For the text-containing cell, return its midpoint in [x, y] coordinate format. 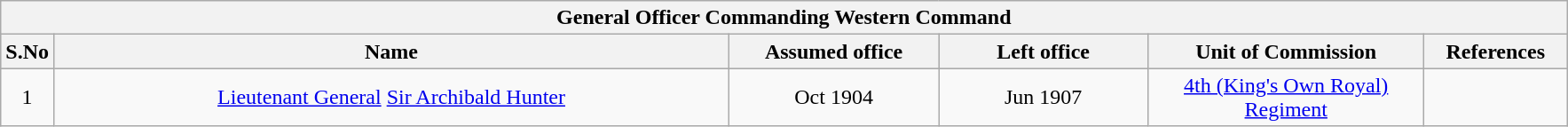
Assumed office [834, 52]
Unit of Commission [1287, 52]
1 [28, 98]
Left office [1044, 52]
References [1496, 52]
Lieutenant General Sir Archibald Hunter [390, 98]
4th (King's Own Royal) Regiment [1287, 98]
General Officer Commanding Western Command [784, 18]
Name [390, 52]
Jun 1907 [1044, 98]
Oct 1904 [834, 98]
S.No [28, 52]
